Scan for the cell matching the given text and deliver its [x, y] coordinate at center. 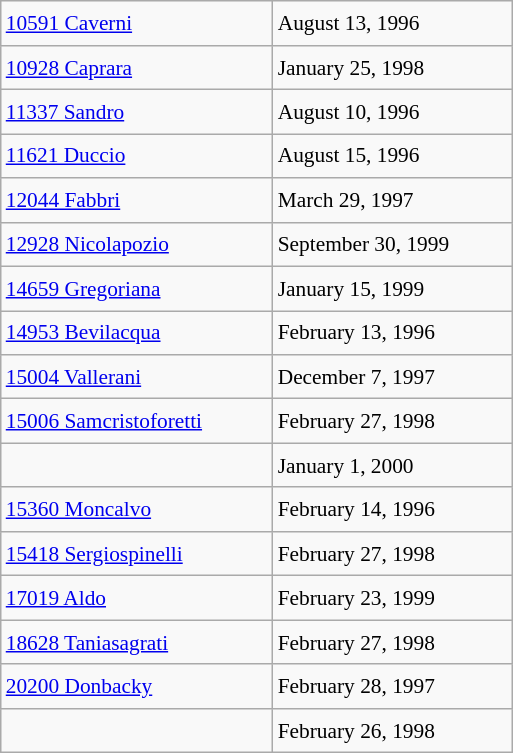
15004 Vallerani [137, 377]
February 23, 1999 [392, 598]
December 7, 1997 [392, 377]
January 15, 1999 [392, 288]
11337 Sandro [137, 112]
12044 Fabbri [137, 200]
11621 Duccio [137, 156]
February 14, 1996 [392, 509]
14953 Bevilacqua [137, 333]
10928 Caprara [137, 67]
15360 Moncalvo [137, 509]
January 1, 2000 [392, 465]
20200 Donbacky [137, 686]
January 25, 1998 [392, 67]
August 13, 1996 [392, 23]
15418 Sergiospinelli [137, 554]
September 30, 1999 [392, 244]
February 28, 1997 [392, 686]
February 13, 1996 [392, 333]
18628 Taniasagrati [137, 642]
15006 Samcristoforetti [137, 421]
10591 Caverni [137, 23]
August 10, 1996 [392, 112]
March 29, 1997 [392, 200]
14659 Gregoriana [137, 288]
17019 Aldo [137, 598]
February 26, 1998 [392, 730]
August 15, 1996 [392, 156]
12928 Nicolapozio [137, 244]
